Find where the given text appears and provide that cell's center as (x, y) coordinate. 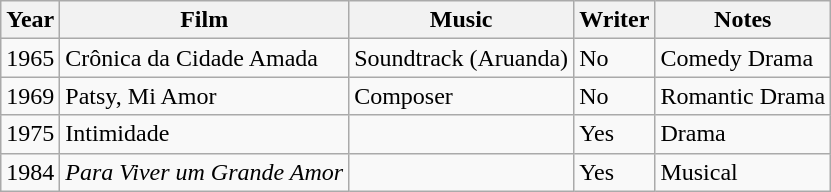
Writer (614, 20)
1965 (30, 58)
Musical (743, 172)
Para Viver um Grande Amor (204, 172)
Comedy Drama (743, 58)
Intimidade (204, 134)
Notes (743, 20)
Soundtrack (Aruanda) (462, 58)
Composer (462, 96)
Film (204, 20)
Romantic Drama (743, 96)
1984 (30, 172)
Music (462, 20)
1969 (30, 96)
Patsy, Mi Amor (204, 96)
Year (30, 20)
Drama (743, 134)
1975 (30, 134)
Crônica da Cidade Amada (204, 58)
